Detect which cell encompasses the target text, then output its [x, y] center coordinate. 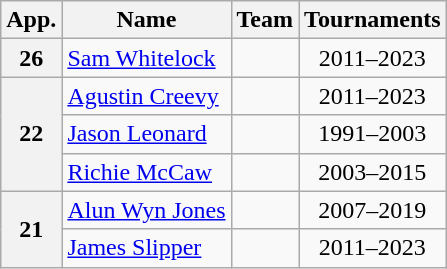
Sam Whitelock [146, 58]
1991–2003 [373, 134]
James Slipper [146, 248]
2007–2019 [373, 210]
App. [32, 20]
Jason Leonard [146, 134]
21 [32, 229]
2003–2015 [373, 172]
Team [265, 20]
26 [32, 58]
22 [32, 134]
Agustin Creevy [146, 96]
Name [146, 20]
Richie McCaw [146, 172]
Tournaments [373, 20]
Alun Wyn Jones [146, 210]
